Search for the cell housing the specified text and yield its (x, y) center coordinate. 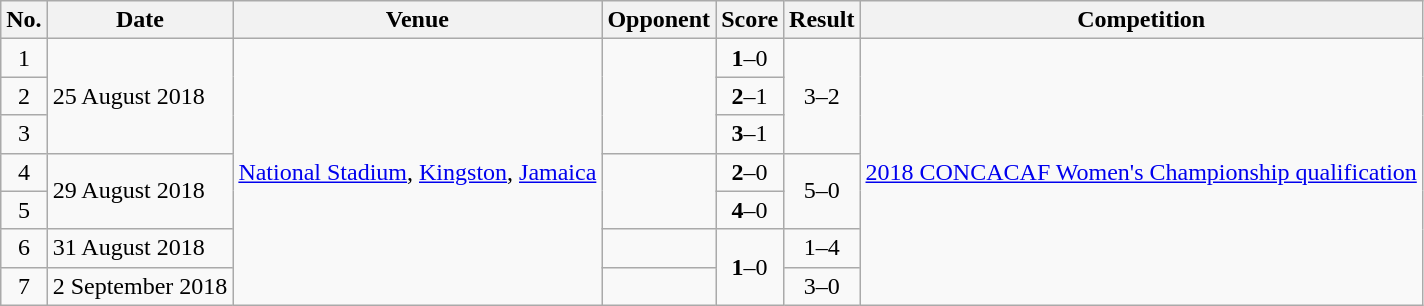
2–1 (750, 96)
Venue (418, 20)
2 (24, 96)
National Stadium, Kingston, Jamaica (418, 172)
Date (140, 20)
3–2 (822, 96)
4 (24, 172)
Score (750, 20)
2–0 (750, 172)
5–0 (822, 191)
6 (24, 248)
3 (24, 134)
1 (24, 58)
5 (24, 210)
3–0 (822, 286)
31 August 2018 (140, 248)
7 (24, 286)
29 August 2018 (140, 191)
Competition (1141, 20)
Opponent (659, 20)
4–0 (750, 210)
3–1 (750, 134)
2 September 2018 (140, 286)
No. (24, 20)
1–4 (822, 248)
Result (822, 20)
25 August 2018 (140, 96)
2018 CONCACAF Women's Championship qualification (1141, 172)
